Find where the given text appears and provide that cell's center as (X, Y) coordinate. 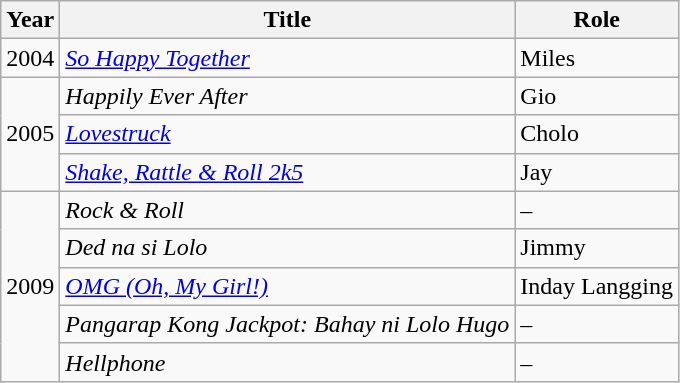
Miles (597, 58)
Inday Langging (597, 286)
Rock & Roll (288, 210)
OMG (Oh, My Girl!) (288, 286)
Cholo (597, 134)
So Happy Together (288, 58)
Title (288, 20)
2004 (30, 58)
Year (30, 20)
Pangarap Kong Jackpot: Bahay ni Lolo Hugo (288, 324)
Role (597, 20)
Jimmy (597, 248)
2009 (30, 286)
Shake, Rattle & Roll 2k5 (288, 172)
Hellphone (288, 362)
Jay (597, 172)
Ded na si Lolo (288, 248)
Lovestruck (288, 134)
2005 (30, 134)
Gio (597, 96)
Happily Ever After (288, 96)
